For the text-containing cell, return its midpoint in [x, y] coordinate format. 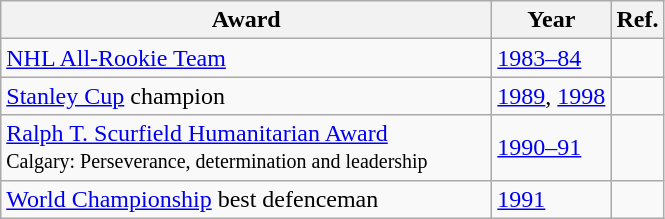
NHL All-Rookie Team [246, 58]
Award [246, 20]
1991 [552, 199]
Stanley Cup champion [246, 96]
1983–84 [552, 58]
World Championship best defenceman [246, 199]
Year [552, 20]
1989, 1998 [552, 96]
Ralph T. Scurfield Humanitarian AwardCalgary: Perseverance, determination and leadership [246, 148]
1990–91 [552, 148]
Ref. [638, 20]
